Return the (x, y) coordinate for the center point of the cell that contains the specified text.  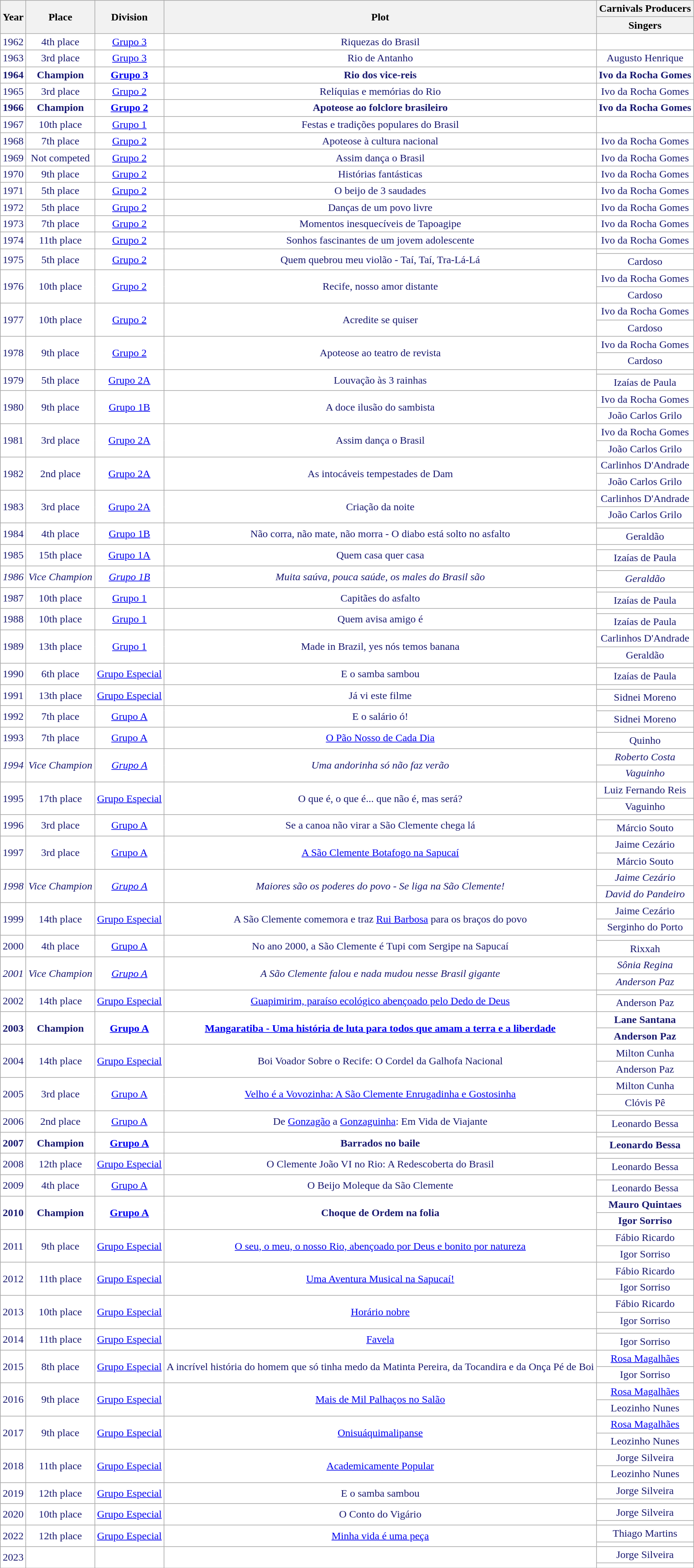
1982 (13, 474)
Singers (645, 25)
1964 (13, 75)
Sonhos fascinantes de um jovem adolescente (380, 241)
Boi Voador Sobre o Recife: O Cordel da Galhofa Nacional (380, 1061)
Riquezas do Brasil (380, 42)
1981 (13, 440)
1972 (13, 207)
Histórias fantásticas (380, 174)
Mauro Quintaes (645, 1204)
O Clemente João VI no Rio: A Redescoberta do Brasil (380, 1164)
1976 (13, 287)
Grupo 1A (130, 555)
Louvação às 3 rainhas (380, 380)
Apoteose ao teatro de revista (380, 353)
2017 (13, 1433)
1970 (13, 174)
Acredite se quiser (380, 320)
2000 (13, 946)
A doce ilusão do sambista (380, 407)
E o salário ó! (380, 717)
1996 (13, 826)
Quem avisa amigo é (380, 619)
2013 (13, 1312)
2010 (13, 1213)
Danças de um povo livre (380, 207)
2001 (13, 973)
Academicamente Popular (380, 1466)
2022 (13, 1535)
2012 (13, 1279)
Guapimirim, paraíso ecológico abençoado pelo Dedo de Deus (380, 1000)
1974 (13, 241)
1986 (13, 577)
2009 (13, 1186)
17th place (60, 798)
Minha vida é uma peça (380, 1535)
Quem casa quer casa (380, 555)
2019 (13, 1493)
2020 (13, 1515)
Sônia Regina (645, 965)
Rio dos vice-reis (380, 75)
1963 (13, 58)
1983 (13, 507)
1971 (13, 191)
Apoteose à cultura nacional (380, 141)
1994 (13, 765)
1987 (13, 598)
Não corra, não mate, não morra - O diabo está solto no asfalto (380, 534)
Horário nobre (380, 1312)
2014 (13, 1340)
Criação da noite (380, 507)
1995 (13, 798)
Augusto Henrique (645, 58)
6th place (60, 674)
A São Clemente falou e nada mudou nesse Brasil gigante (380, 973)
1985 (13, 555)
O beijo de 3 saudades (380, 191)
Favela (380, 1340)
Relíquias e memórias do Rio (380, 91)
1984 (13, 534)
2018 (13, 1466)
2015 (13, 1367)
15th place (60, 555)
Festas e tradições populares do Brasil (380, 124)
Uma Aventura Musical na Sapucaí! (380, 1279)
1969 (13, 157)
Mais de Mil Palhaços no Salão (380, 1400)
2005 (13, 1094)
1993 (13, 738)
1973 (13, 224)
Year (13, 17)
Momentos inesquecíveis de Tapoagipe (380, 224)
Se a canoa não virar a São Clemente chega lá (380, 826)
Onisuáquimalipanse (380, 1433)
1967 (13, 124)
2023 (13, 1557)
1968 (13, 141)
Muita saúva, pouca saúde, os males do Brasil são (380, 577)
Place (60, 17)
1990 (13, 674)
Barrados no baile (380, 1143)
Thiago Martins (645, 1533)
2016 (13, 1400)
Quinho (645, 740)
O que é, o que é... que não é, mas será? (380, 798)
Serginho do Porto (645, 927)
Já vi este filme (380, 695)
Maiores são os poderes do povo - Se liga na São Clemente! (380, 886)
1988 (13, 619)
1989 (13, 646)
2003 (13, 1028)
A incrível história do homem que só tinha medo da Matinta Pereira, da Tocandira e da Onça Pé de Boi (380, 1367)
1991 (13, 695)
Choque de Ordem na folia (380, 1213)
Plot (380, 17)
Velho é a Vovozinha: A São Clemente Enrugadinha e Gostosinha (380, 1094)
1979 (13, 380)
O Pão Nosso de Cada Dia (380, 738)
Recife, nosso amor distante (380, 287)
A São Clemente Botafogo na Sapucaí (380, 853)
1998 (13, 886)
Carnivals Producers (645, 9)
2011 (13, 1246)
1965 (13, 91)
1975 (13, 259)
Rio de Antanho (380, 58)
2004 (13, 1061)
Apoteose ao folclore brasileiro (380, 108)
As intocáveis tempestades de Dam (380, 474)
2002 (13, 1000)
A São Clemente comemora e traz Rui Barbosa para os braços do povo (380, 919)
1999 (13, 919)
Luiz Fernando Reis (645, 790)
1962 (13, 42)
David do Pandeiro (645, 894)
Rixxah (645, 949)
O Conto do Vigário (380, 1515)
Capitães do asfalto (380, 598)
Quem quebrou meu violão - Taí, Taí, Tra-Lá-Lá (380, 259)
2006 (13, 1121)
1980 (13, 407)
No ano 2000, a São Clemente é Tupi com Sergipe na Sapucaí (380, 946)
1977 (13, 320)
1997 (13, 853)
Clóvis Pê (645, 1103)
Mangaratiba - Uma história de luta para todos que amam a terra e a liberdade (380, 1028)
Lane Santana (645, 1020)
1992 (13, 717)
O seu, o meu, o nosso Rio, abençoado por Deus e bonito por natureza (380, 1246)
1978 (13, 353)
Uma andorinha só não faz verão (380, 765)
Made in Brazil, yes nós temos banana (380, 646)
Division (130, 17)
Not competed (60, 157)
1966 (13, 108)
2008 (13, 1164)
De Gonzagão a Gonzaguinha: Em Vida de Viajante (380, 1121)
2007 (13, 1143)
Roberto Costa (645, 757)
O Beijo Moleque da São Clemente (380, 1186)
8th place (60, 1367)
